From the cell containing the given text, extract its center point as [x, y] coordinate. 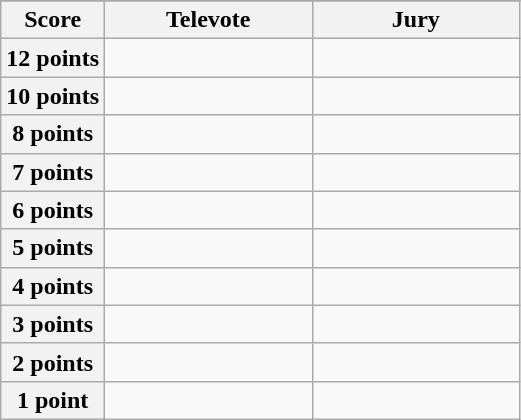
Televote [209, 20]
7 points [53, 172]
3 points [53, 324]
8 points [53, 134]
6 points [53, 210]
10 points [53, 96]
Jury [416, 20]
2 points [53, 362]
4 points [53, 286]
Score [53, 20]
1 point [53, 400]
5 points [53, 248]
12 points [53, 58]
